Capture the cell that displays the provided text and extract its (X, Y) central coordinate. 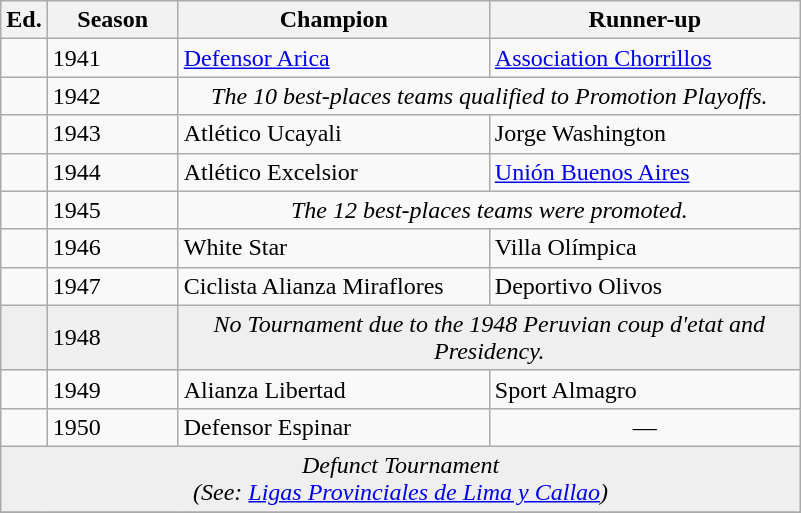
Champion (334, 20)
Defunct Tournament(See: Ligas Provinciales de Lima y Callao) (401, 478)
Alianza Libertad (334, 389)
No Tournament due to the 1948 Peruvian coup d'etat and Presidency. (489, 338)
The 10 best-places teams qualified to Promotion Playoffs. (489, 96)
1949 (112, 389)
1944 (112, 172)
1941 (112, 58)
Villa Olímpica (644, 248)
The 12 best-places teams were promoted. (489, 210)
Ed. (24, 20)
1942 (112, 96)
Season (112, 20)
Defensor Espinar (334, 427)
Sport Almagro (644, 389)
Unión Buenos Aires (644, 172)
1948 (112, 338)
Ciclista Alianza Miraflores (334, 286)
Atlético Ucayali (334, 134)
Atlético Excelsior (334, 172)
Jorge Washington (644, 134)
Deportivo Olivos (644, 286)
White Star (334, 248)
1950 (112, 427)
Defensor Arica (334, 58)
1947 (112, 286)
— (644, 427)
Runner-up (644, 20)
1945 (112, 210)
1943 (112, 134)
Association Chorrillos (644, 58)
1946 (112, 248)
